Return (X, Y) of the center of cell containing provided text 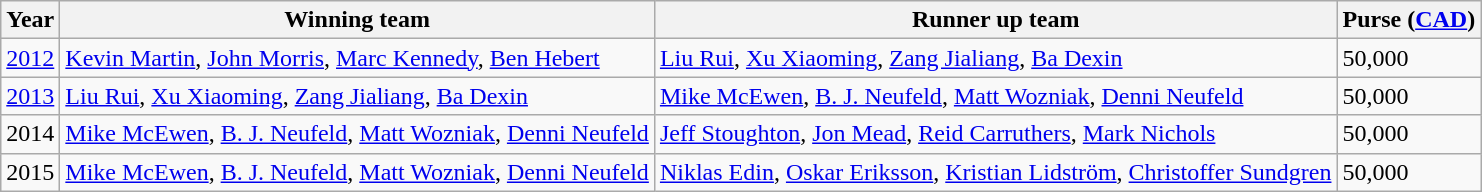
Kevin Martin, John Morris, Marc Kennedy, Ben Hebert (358, 58)
Year (30, 20)
Runner up team (996, 20)
Niklas Edin, Oskar Eriksson, Kristian Lidström, Christoffer Sundgren (996, 172)
2015 (30, 172)
2012 (30, 58)
Jeff Stoughton, Jon Mead, Reid Carruthers, Mark Nichols (996, 134)
2014 (30, 134)
Purse (CAD) (1409, 20)
2013 (30, 96)
Winning team (358, 20)
